Locate the cell with the specified text and output its (x, y) center coordinate. 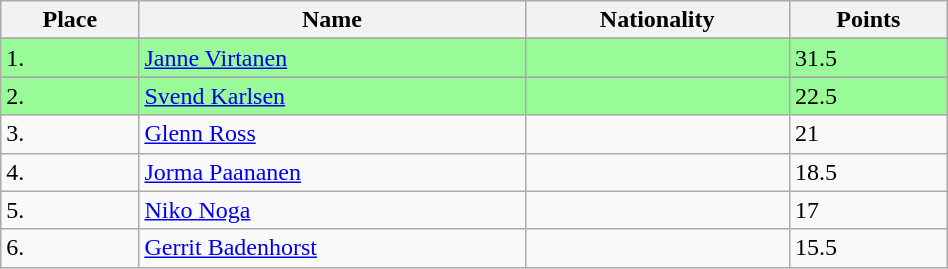
Place (70, 20)
15.5 (868, 248)
Jorma Paananen (332, 172)
5. (70, 210)
Gerrit Badenhorst (332, 248)
Nationality (657, 20)
31.5 (868, 58)
Janne Virtanen (332, 58)
21 (868, 134)
1. (70, 58)
Glenn Ross (332, 134)
Points (868, 20)
17 (868, 210)
6. (70, 248)
Name (332, 20)
4. (70, 172)
22.5 (868, 96)
Svend Karlsen (332, 96)
2. (70, 96)
18.5 (868, 172)
Niko Noga (332, 210)
3. (70, 134)
